Return (x, y) of the center of cell containing provided text 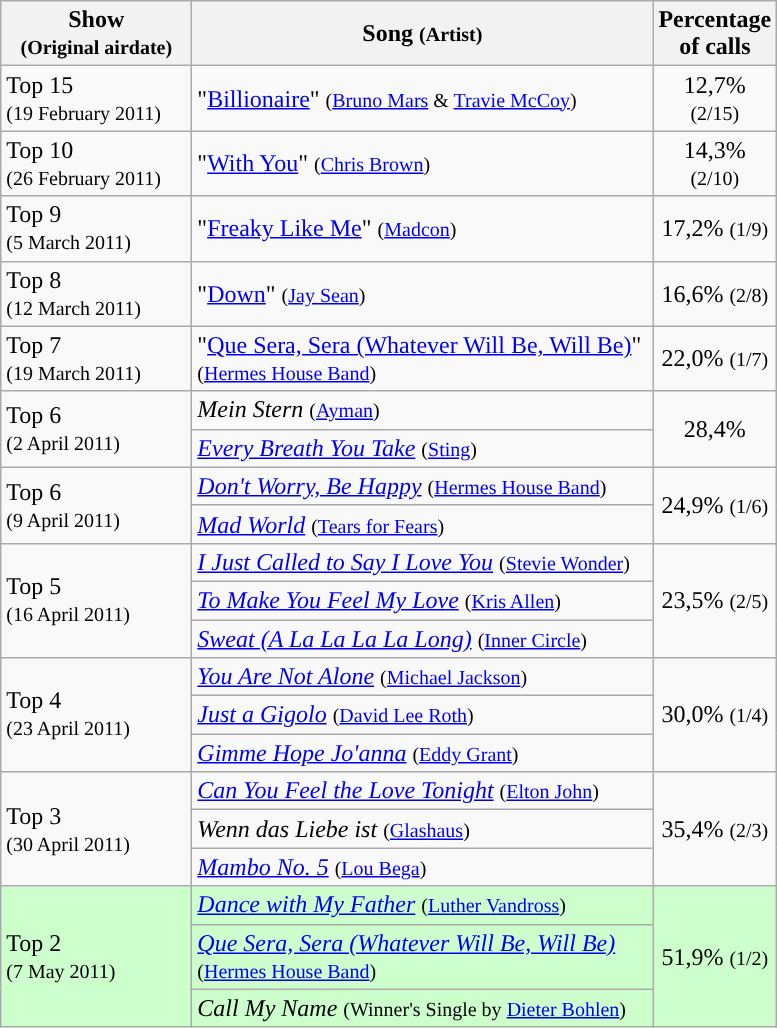
17,2% (1/9) (715, 228)
Top 4(23 April 2011) (96, 715)
Top 2(7 May 2011) (96, 956)
24,9% (1/6) (715, 505)
Call My Name (Winner's Single by Dieter Bohlen) (422, 1008)
22,0% (1/7) (715, 358)
"With You" (Chris Brown) (422, 164)
Que Sera, Sera (Whatever Will Be, Will Be) (Hermes House Band) (422, 956)
"Que Sera, Sera (Whatever Will Be, Will Be)" (Hermes House Band) (422, 358)
Wenn das Liebe ist (Glashaus) (422, 829)
Percentage of calls (715, 34)
Every Breath You Take (Sting) (422, 448)
Top 7(19 March 2011) (96, 358)
"Freaky Like Me" (Madcon) (422, 228)
28,4% (715, 429)
30,0% (1/4) (715, 715)
51,9% (1/2) (715, 956)
Top 9(5 March 2011) (96, 228)
35,4% (2/3) (715, 829)
Top 6(2 April 2011) (96, 429)
You Are Not Alone (Michael Jackson) (422, 677)
Mein Stern (Ayman) (422, 410)
"Billionaire" (Bruno Mars & Travie McCoy) (422, 98)
Gimme Hope Jo'anna (Eddy Grant) (422, 753)
Top 15(19 February 2011) (96, 98)
14,3% (2/10) (715, 164)
Top 5(16 April 2011) (96, 600)
Top 3(30 April 2011) (96, 829)
Top 6(9 April 2011) (96, 505)
To Make You Feel My Love (Kris Allen) (422, 600)
23,5% (2/5) (715, 600)
16,6% (2/8) (715, 294)
Show(Original airdate) (96, 34)
Top 10(26 February 2011) (96, 164)
I Just Called to Say I Love You (Stevie Wonder) (422, 562)
Mad World (Tears for Fears) (422, 524)
Top 8(12 March 2011) (96, 294)
Just a Gigolo (David Lee Roth) (422, 715)
Dance with My Father (Luther Vandross) (422, 905)
Can You Feel the Love Tonight (Elton John) (422, 791)
12,7% (2/15) (715, 98)
Song (Artist) (422, 34)
Sweat (A La La La La Long) (Inner Circle) (422, 639)
Mambo No. 5 (Lou Bega) (422, 867)
"Down" (Jay Sean) (422, 294)
Don't Worry, Be Happy (Hermes House Band) (422, 486)
